Scan for the cell matching the given text and deliver its (x, y) coordinate at center. 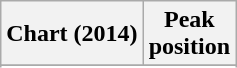
Chart (2014) (72, 34)
Peakposition (189, 34)
